Provide the (X, Y) coordinate of the cell's center where the given text is located.  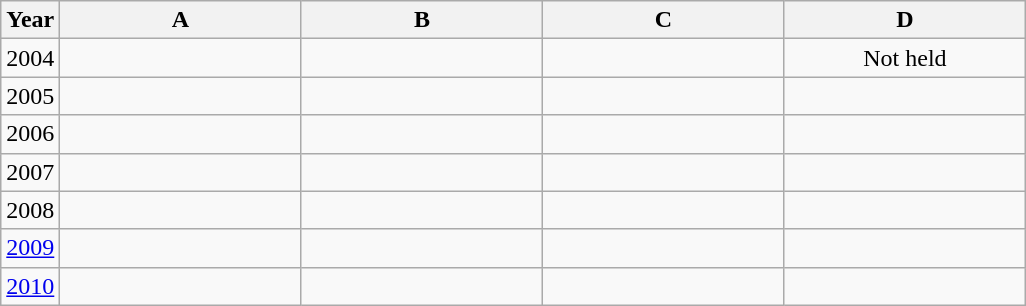
Not held (904, 58)
2008 (30, 210)
Year (30, 20)
2009 (30, 248)
A (180, 20)
D (904, 20)
2005 (30, 96)
2004 (30, 58)
2006 (30, 134)
B (422, 20)
2010 (30, 286)
C (664, 20)
2007 (30, 172)
